From the cell containing the given text, extract its center point as [X, Y] coordinate. 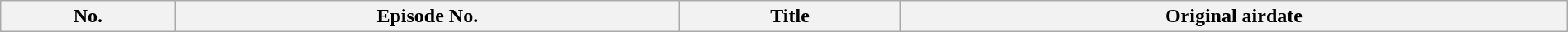
Title [791, 16]
Original airdate [1234, 16]
No. [88, 16]
Episode No. [427, 16]
